Scan for the cell matching the given text and deliver its (x, y) coordinate at center. 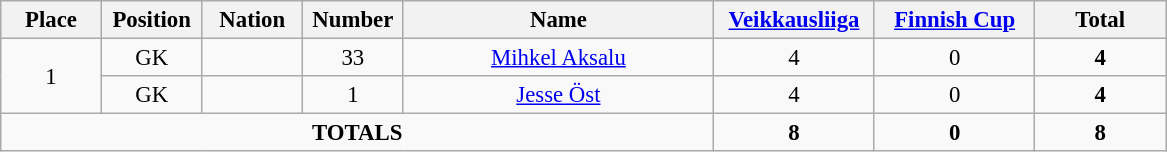
Place (52, 20)
Number (354, 20)
Total (1100, 20)
Jesse Öst (558, 95)
Finnish Cup (954, 20)
Mihkel Aksalu (558, 58)
TOTALS (358, 133)
Name (558, 20)
Position (152, 20)
Veikkausliiga (794, 20)
33 (354, 58)
Nation (252, 20)
